Provide the (X, Y) coordinate of the cell's center where the given text is located.  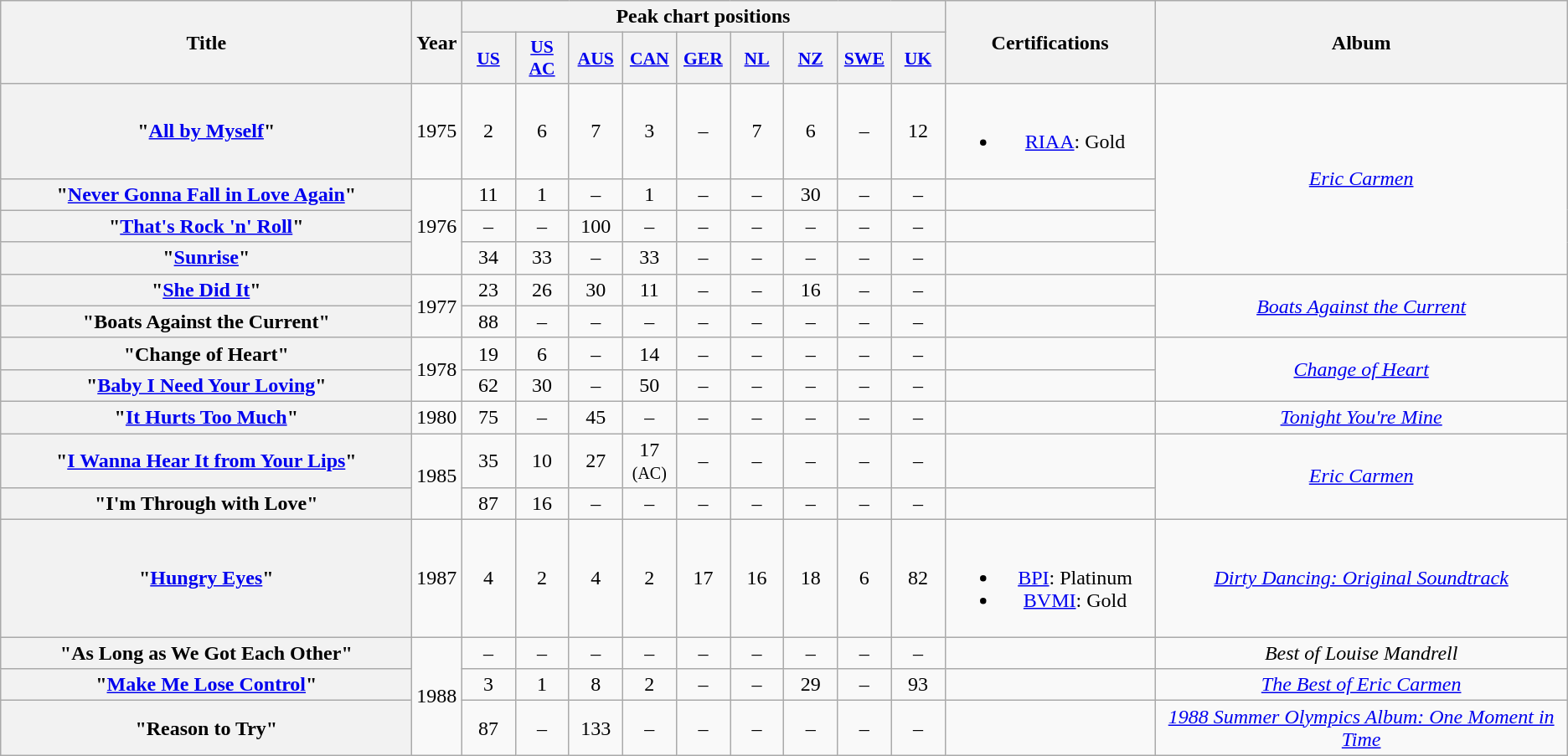
"Sunrise" (206, 258)
"I Wanna Hear It from Your Lips" (206, 460)
SWE (864, 59)
17(AC) (649, 460)
26 (542, 290)
88 (488, 321)
"Make Me Lose Control" (206, 685)
RIAA: Gold (1050, 131)
1980 (437, 417)
The Best of Eric Carmen (1361, 685)
29 (811, 685)
1978 (437, 369)
Change of Heart (1361, 369)
23 (488, 290)
"It Hurts Too Much" (206, 417)
"Never Gonna Fall in Love Again" (206, 194)
"Boats Against the Current" (206, 321)
Best of Louise Mandrell (1361, 653)
US AC (542, 59)
Boats Against the Current (1361, 306)
12 (918, 131)
AUS (596, 59)
"Baby I Need Your Loving" (206, 385)
50 (649, 385)
35 (488, 460)
BPI: PlatinumBVMI: Gold (1050, 579)
UK (918, 59)
"Hungry Eyes" (206, 579)
"I'm Through with Love" (206, 504)
82 (918, 579)
Peak chart positions (704, 17)
Tonight You're Mine (1361, 417)
Album (1361, 42)
GER (703, 59)
Dirty Dancing: Original Soundtrack (1361, 579)
45 (596, 417)
Title (206, 42)
14 (649, 353)
US (488, 59)
18 (811, 579)
"All by Myself" (206, 131)
CAN (649, 59)
"That's Rock 'n' Roll" (206, 226)
"She Did It" (206, 290)
8 (596, 685)
1977 (437, 306)
19 (488, 353)
"Reason to Try" (206, 728)
1988 (437, 697)
1987 (437, 579)
NZ (811, 59)
34 (488, 258)
NL (757, 59)
62 (488, 385)
27 (596, 460)
1975 (437, 131)
1976 (437, 226)
"Change of Heart" (206, 353)
1988 Summer Olympics Album: One Moment in Time (1361, 728)
93 (918, 685)
1985 (437, 477)
17 (703, 579)
Certifications (1050, 42)
100 (596, 226)
75 (488, 417)
Year (437, 42)
10 (542, 460)
133 (596, 728)
"As Long as We Got Each Other" (206, 653)
